Provide the (x, y) coordinate of the cell's center where the given text is located.  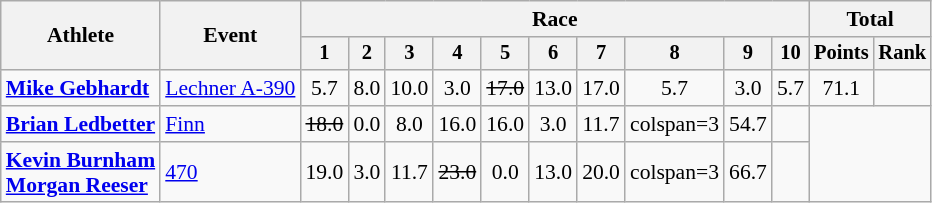
7 (601, 54)
20.0 (601, 172)
Total (870, 19)
4 (457, 54)
8 (674, 54)
1 (324, 54)
23.0 (457, 172)
Lechner A-390 (230, 88)
54.7 (748, 124)
5 (505, 54)
Points (841, 54)
Athlete (80, 36)
10.0 (409, 88)
Event (230, 36)
470 (230, 172)
19.0 (324, 172)
10 (790, 54)
Race (554, 19)
Mike Gebhardt (80, 88)
66.7 (748, 172)
71.1 (841, 88)
2 (366, 54)
Rank (902, 54)
9 (748, 54)
Brian Ledbetter (80, 124)
Kevin BurnhamMorgan Reeser (80, 172)
6 (553, 54)
18.0 (324, 124)
3 (409, 54)
Finn (230, 124)
